For the text-containing cell, return its midpoint in (X, Y) coordinate format. 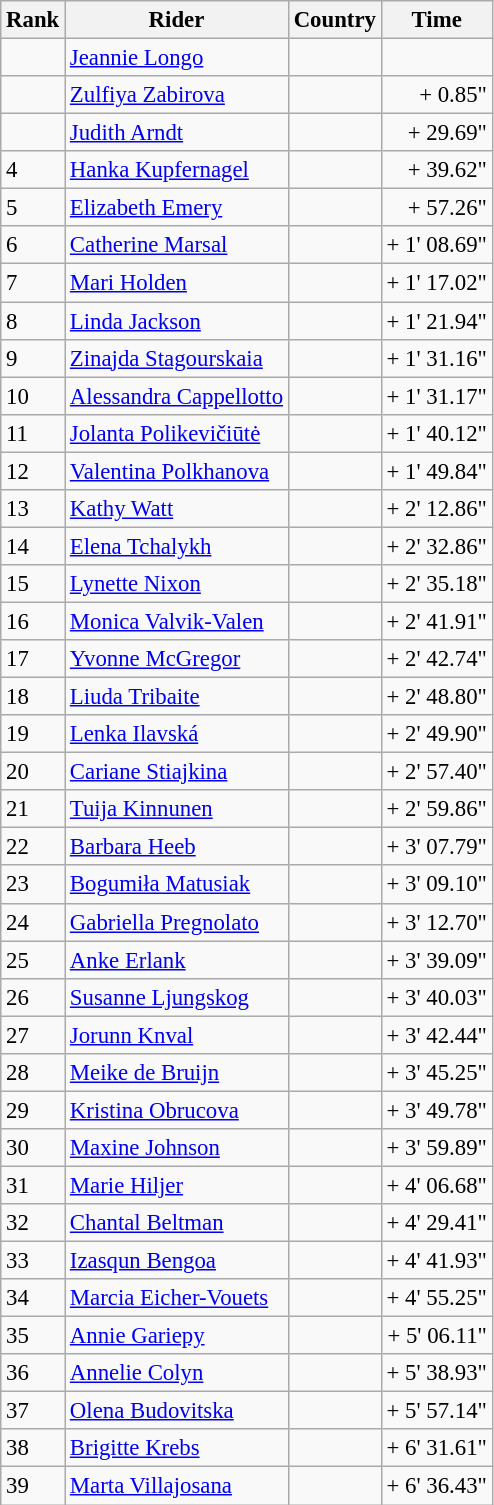
29 (33, 1110)
5 (33, 208)
Barbara Heeb (177, 847)
+ 1' 08.69" (436, 245)
Annelie Colyn (177, 1373)
+ 3' 49.78" (436, 1110)
10 (33, 396)
35 (33, 1336)
+ 1' 21.94" (436, 321)
+ 4' 29.41" (436, 1223)
Country (334, 20)
+ 3' 42.44" (436, 1035)
Marta Villajosana (177, 1486)
Izasqun Bengoa (177, 1261)
38 (33, 1449)
+ 2' 41.91" (436, 621)
Yvonne McGregor (177, 659)
Rank (33, 20)
Zinajda Stagourskaia (177, 358)
Catherine Marsal (177, 245)
37 (33, 1411)
31 (33, 1185)
+ 3' 59.89" (436, 1148)
Mari Holden (177, 283)
+ 4' 06.68" (436, 1185)
+ 2' 35.18" (436, 584)
+ 3' 45.25" (436, 1073)
13 (33, 509)
Chantal Beltman (177, 1223)
Rider (177, 20)
11 (33, 433)
32 (33, 1223)
Lenka Ilavská (177, 734)
39 (33, 1486)
34 (33, 1298)
Susanne Ljungskog (177, 997)
Annie Gariepy (177, 1336)
+ 5' 38.93" (436, 1373)
+ 57.26" (436, 208)
Liuda Tribaite (177, 697)
14 (33, 546)
16 (33, 621)
+ 2' 32.86" (436, 546)
Elena Tchalykh (177, 546)
36 (33, 1373)
Anke Erlank (177, 960)
Brigitte Krebs (177, 1449)
15 (33, 584)
25 (33, 960)
Marie Hiljer (177, 1185)
30 (33, 1148)
Jorunn Knval (177, 1035)
Time (436, 20)
Jeannie Longo (177, 58)
Marcia Eicher-Vouets (177, 1298)
19 (33, 734)
Olena Budovitska (177, 1411)
27 (33, 1035)
+ 29.69" (436, 133)
Bogumiła Matusiak (177, 885)
+ 3' 39.09" (436, 960)
+ 2' 59.86" (436, 809)
+ 3' 12.70" (436, 922)
+ 1' 40.12" (436, 433)
+ 3' 07.79" (436, 847)
17 (33, 659)
Judith Arndt (177, 133)
+ 2' 42.74" (436, 659)
+ 5' 06.11" (436, 1336)
Valentina Polkhanova (177, 471)
4 (33, 170)
Meike de Bruijn (177, 1073)
Kristina Obrucova (177, 1110)
+ 1' 31.17" (436, 396)
+ 6' 36.43" (436, 1486)
+ 1' 49.84" (436, 471)
12 (33, 471)
33 (33, 1261)
Lynette Nixon (177, 584)
Tuija Kinnunen (177, 809)
+ 2' 48.80" (436, 697)
6 (33, 245)
Hanka Kupfernagel (177, 170)
Alessandra Cappellotto (177, 396)
Zulfiya Zabirova (177, 95)
Gabriella Pregnolato (177, 922)
9 (33, 358)
Cariane Stiajkina (177, 772)
Linda Jackson (177, 321)
+ 0.85" (436, 95)
+ 2' 57.40" (436, 772)
+ 5' 57.14" (436, 1411)
24 (33, 922)
+ 39.62" (436, 170)
+ 6' 31.61" (436, 1449)
23 (33, 885)
+ 1' 17.02" (436, 283)
8 (33, 321)
+ 3' 09.10" (436, 885)
+ 3' 40.03" (436, 997)
26 (33, 997)
Jolanta Polikevičiūtė (177, 433)
+ 2' 49.90" (436, 734)
+ 1' 31.16" (436, 358)
21 (33, 809)
22 (33, 847)
+ 4' 41.93" (436, 1261)
Kathy Watt (177, 509)
Elizabeth Emery (177, 208)
28 (33, 1073)
+ 4' 55.25" (436, 1298)
20 (33, 772)
18 (33, 697)
+ 2' 12.86" (436, 509)
7 (33, 283)
Maxine Johnson (177, 1148)
Monica Valvik-Valen (177, 621)
